Output the (X, Y) coordinate of the center of the cell containing the given text.  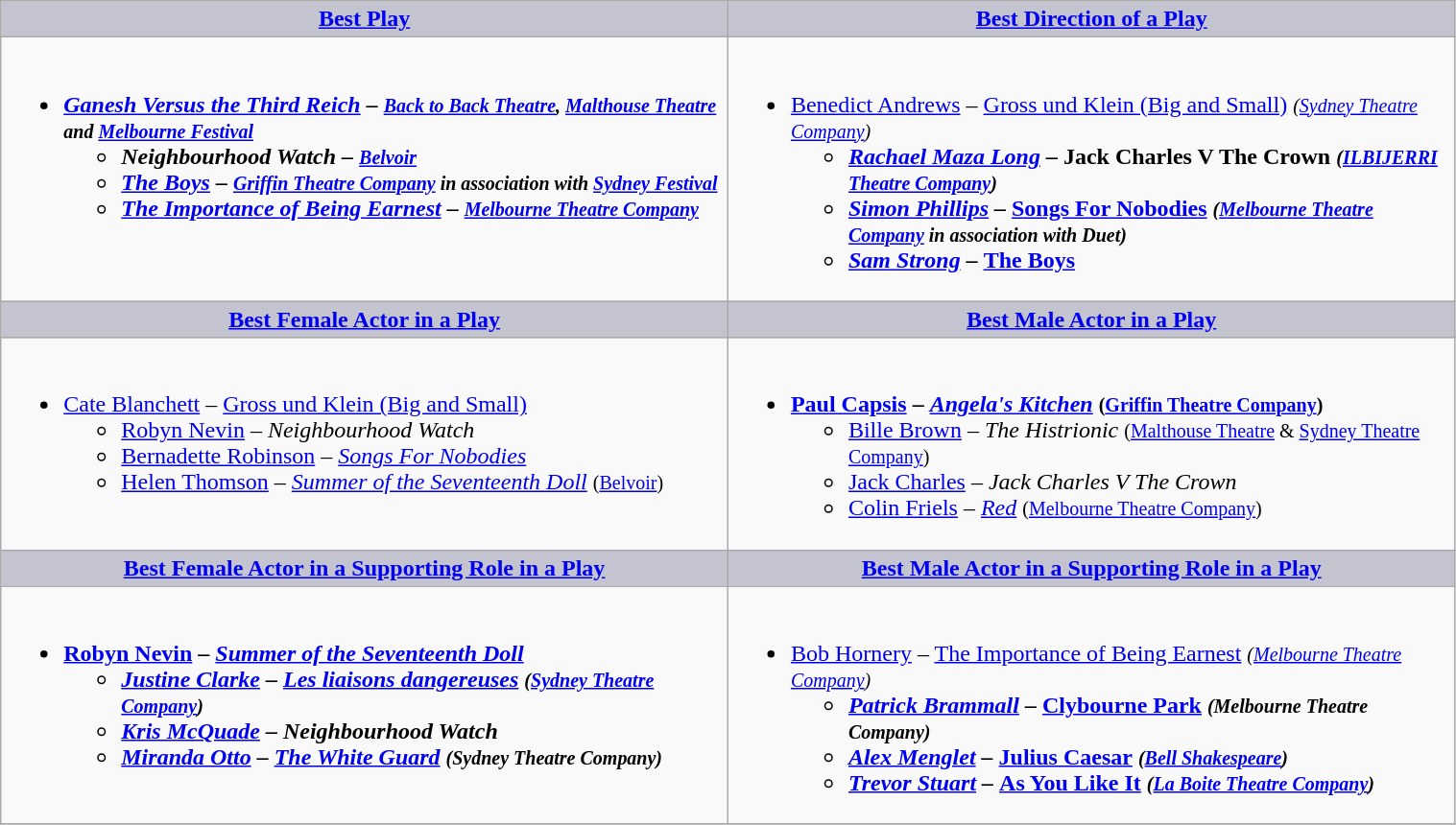
Best Direction of a Play (1091, 19)
Best Male Actor in a Play (1091, 319)
Best Female Actor in a Play (365, 319)
Best Female Actor in a Supporting Role in a Play (365, 568)
Best Male Actor in a Supporting Role in a Play (1091, 568)
Best Play (365, 19)
